Return [X, Y] of the center of cell containing provided text 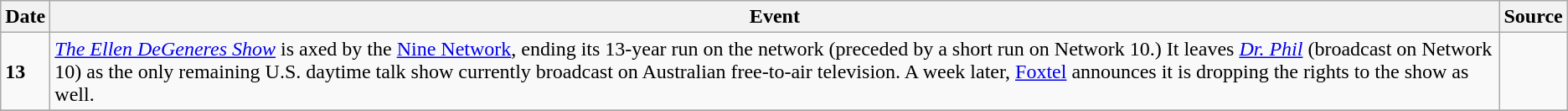
Event [775, 17]
Source [1533, 17]
Date [25, 17]
13 [25, 71]
